Find where the given text appears and provide that cell's center as [X, Y] coordinate. 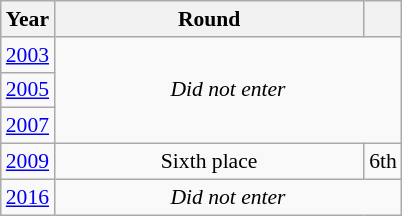
Year [28, 19]
6th [383, 162]
2003 [28, 55]
2007 [28, 126]
2009 [28, 162]
2016 [28, 197]
2005 [28, 90]
Round [209, 19]
Sixth place [209, 162]
